Search for the cell housing the specified text and yield its [X, Y] center coordinate. 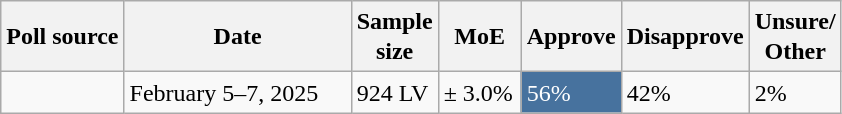
Approve [571, 36]
Date [238, 36]
Disapprove [685, 36]
2% [795, 92]
Samplesize [394, 36]
42% [685, 92]
MoE [480, 36]
February 5–7, 2025 [238, 92]
924 LV [394, 92]
± 3.0% [480, 92]
Poll source [62, 36]
Unsure/Other [795, 36]
56% [571, 92]
